For the text-containing cell, return its midpoint in (X, Y) coordinate format. 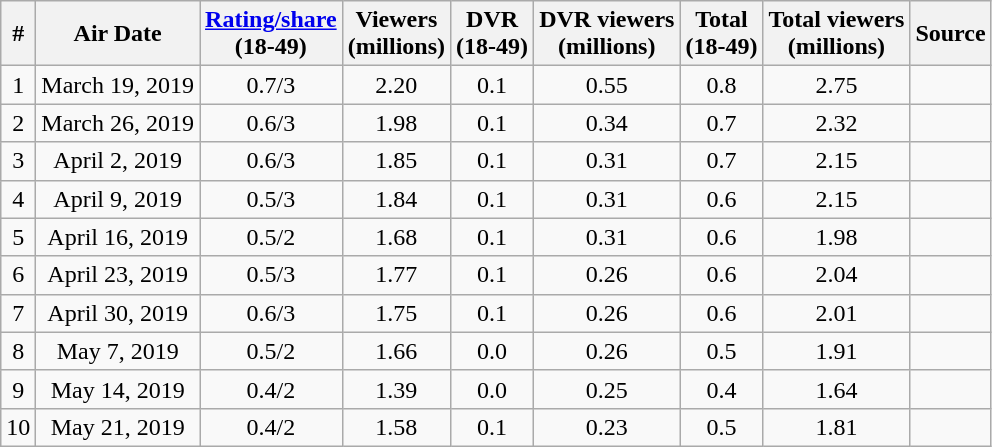
8 (18, 351)
3 (18, 161)
6 (18, 275)
5 (18, 237)
1.58 (396, 427)
DVR viewers(millions) (607, 34)
1.81 (836, 427)
0.7/3 (272, 85)
0.4 (722, 389)
April 23, 2019 (118, 275)
0.23 (607, 427)
0.25 (607, 389)
April 16, 2019 (118, 237)
1 (18, 85)
March 26, 2019 (118, 123)
1.85 (396, 161)
April 2, 2019 (118, 161)
Total viewers(millions) (836, 34)
2.32 (836, 123)
1.39 (396, 389)
2.20 (396, 85)
May 21, 2019 (118, 427)
Air Date (118, 34)
2.01 (836, 313)
DVR(18-49) (492, 34)
0.34 (607, 123)
1.68 (396, 237)
1.84 (396, 199)
1.66 (396, 351)
April 9, 2019 (118, 199)
May 14, 2019 (118, 389)
0.8 (722, 85)
7 (18, 313)
1.91 (836, 351)
Source (950, 34)
2 (18, 123)
Total(18-49) (722, 34)
April 30, 2019 (118, 313)
1.64 (836, 389)
2.04 (836, 275)
9 (18, 389)
Rating/share(18-49) (272, 34)
10 (18, 427)
Viewers(millions) (396, 34)
1.77 (396, 275)
March 19, 2019 (118, 85)
0.55 (607, 85)
4 (18, 199)
May 7, 2019 (118, 351)
2.75 (836, 85)
1.75 (396, 313)
# (18, 34)
